Provide the [x, y] coordinate of the cell's center where the given text is located.  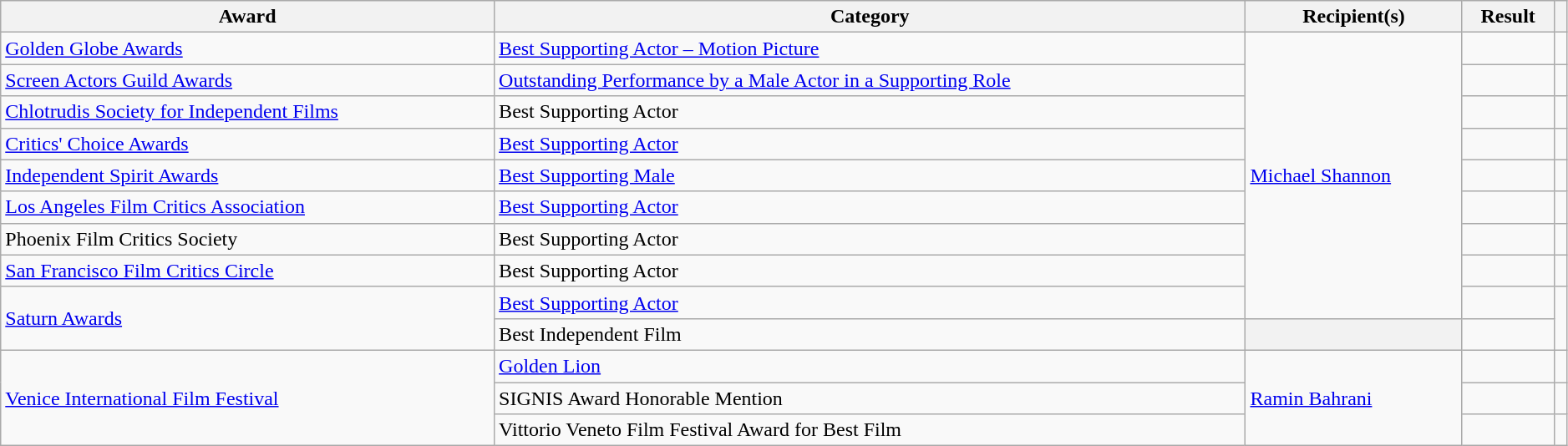
Result [1508, 17]
Screen Actors Guild Awards [247, 80]
Ramin Bahrani [1353, 398]
Venice International Film Festival [247, 398]
Best Supporting Actor – Motion Picture [870, 48]
Independent Spirit Awards [247, 175]
Golden Globe Awards [247, 48]
Best Independent Film [870, 334]
Saturn Awards [247, 318]
Critics' Choice Awards [247, 144]
Phoenix Film Critics Society [247, 239]
Michael Shannon [1353, 175]
Los Angeles Film Critics Association [247, 207]
SIGNIS Award Honorable Mention [870, 398]
Outstanding Performance by a Male Actor in a Supporting Role [870, 80]
Chlotrudis Society for Independent Films [247, 112]
Award [247, 17]
Vittorio Veneto Film Festival Award for Best Film [870, 430]
Golden Lion [870, 366]
Category [870, 17]
San Francisco Film Critics Circle [247, 271]
Recipient(s) [1353, 17]
Best Supporting Male [870, 175]
